For the text-containing cell, return its midpoint in [x, y] coordinate format. 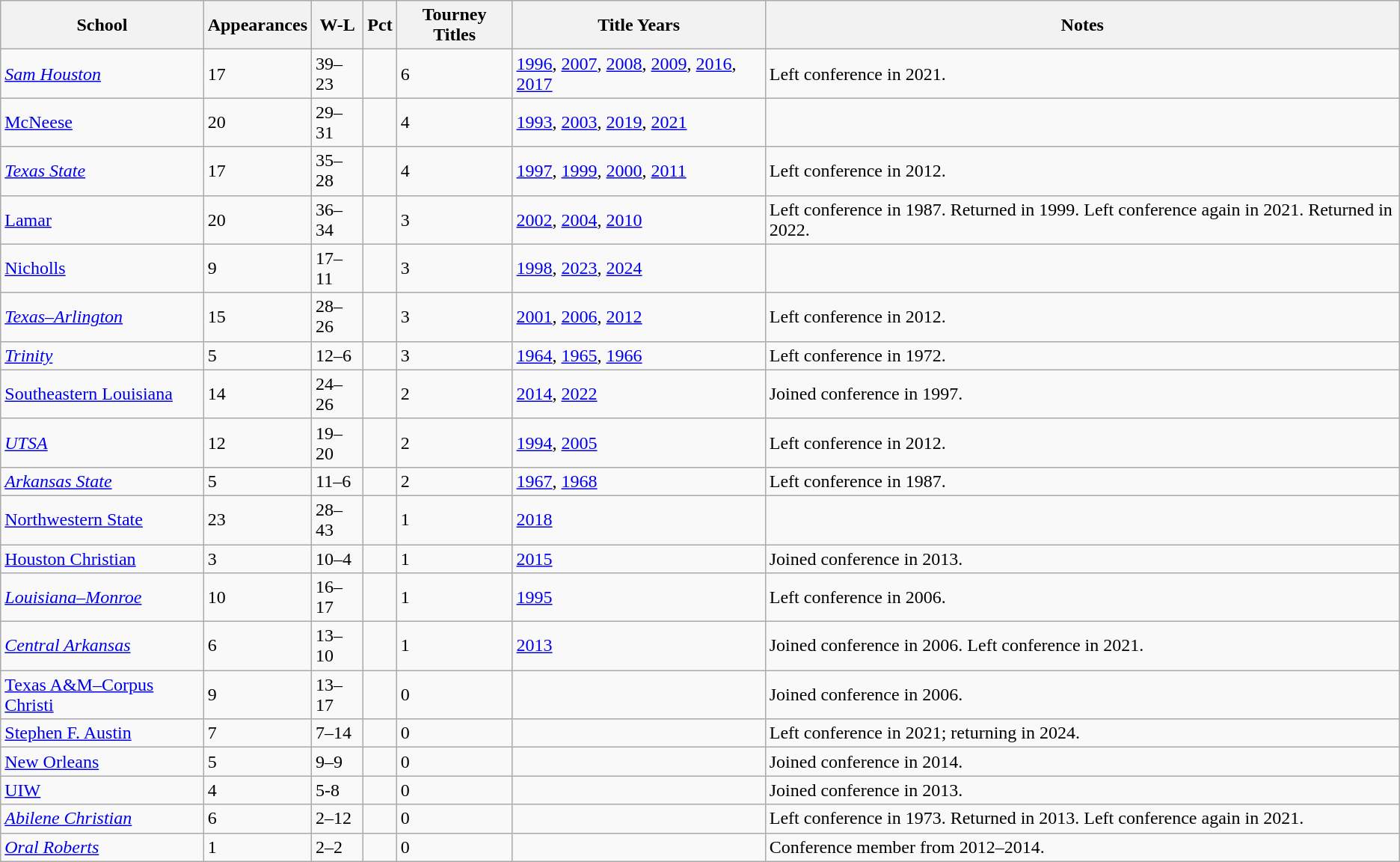
New Orleans [102, 762]
Arkansas State [102, 481]
Houston Christian [102, 559]
1967, 1968 [639, 481]
1994, 2005 [639, 443]
28–26 [338, 317]
Title Years [639, 25]
13–17 [338, 694]
Joined conference in 2014. [1082, 762]
35–28 [338, 171]
16–17 [338, 597]
Left conference in 1987. [1082, 481]
2014, 2022 [639, 394]
Texas State [102, 171]
15 [257, 317]
1998, 2023, 2024 [639, 268]
11–6 [338, 481]
UTSA [102, 443]
12 [257, 443]
7 [257, 733]
Joined conference in 2006. Left conference in 2021. [1082, 646]
39–23 [338, 73]
W-L [338, 25]
McNeese [102, 123]
1995 [639, 597]
Southeastern Louisiana [102, 394]
1993, 2003, 2019, 2021 [639, 123]
Sam Houston [102, 73]
36–34 [338, 220]
Nicholls [102, 268]
Notes [1082, 25]
14 [257, 394]
2001, 2006, 2012 [639, 317]
23 [257, 519]
Central Arkansas [102, 646]
2018 [639, 519]
12–6 [338, 355]
Abilene Christian [102, 819]
1964, 1965, 1966 [639, 355]
10–4 [338, 559]
Appearances [257, 25]
Trinity [102, 355]
10 [257, 597]
Left conference in 2006. [1082, 597]
2002, 2004, 2010 [639, 220]
2–2 [338, 847]
Left conference in 2021; returning in 2024. [1082, 733]
19–20 [338, 443]
1997, 1999, 2000, 2011 [639, 171]
2015 [639, 559]
Joined conference in 2006. [1082, 694]
Pct [380, 25]
Northwestern State [102, 519]
UIW [102, 790]
Left conference in 1987. Returned in 1999. Left conference again in 2021. Returned in 2022. [1082, 220]
Left conference in 2021. [1082, 73]
Left conference in 1972. [1082, 355]
2013 [639, 646]
Lamar [102, 220]
9–9 [338, 762]
Texas–Arlington [102, 317]
13–10 [338, 646]
Left conference in 1973. Returned in 2013. Left conference again in 2021. [1082, 819]
Oral Roberts [102, 847]
1996, 2007, 2008, 2009, 2016, 2017 [639, 73]
Louisiana–Monroe [102, 597]
Stephen F. Austin [102, 733]
Tourney Titles [455, 25]
29–31 [338, 123]
Joined conference in 1997. [1082, 394]
School [102, 25]
Conference member from 2012–2014. [1082, 847]
28–43 [338, 519]
Texas A&M–Corpus Christi [102, 694]
7–14 [338, 733]
2–12 [338, 819]
5-8 [338, 790]
17–11 [338, 268]
24–26 [338, 394]
